Extract the [x, y] coordinate from the center of the cell holding the provided text.  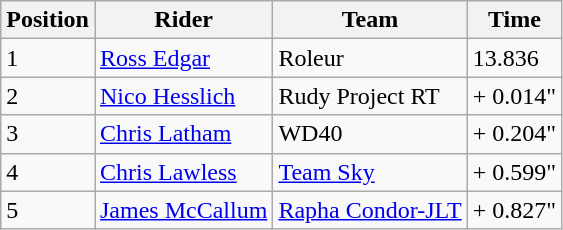
Time [514, 20]
+ 0.014" [514, 96]
Rudy Project RT [370, 96]
WD40 [370, 134]
Rapha Condor-JLT [370, 210]
+ 0.204" [514, 134]
Nico Hesslich [183, 96]
Ross Edgar [183, 58]
2 [48, 96]
13.836 [514, 58]
Team [370, 20]
1 [48, 58]
+ 0.599" [514, 172]
+ 0.827" [514, 210]
5 [48, 210]
Roleur [370, 58]
James McCallum [183, 210]
Position [48, 20]
Chris Lawless [183, 172]
Rider [183, 20]
Chris Latham [183, 134]
Team Sky [370, 172]
4 [48, 172]
3 [48, 134]
